Pinpoint the cell where the given text exists, returning its [X, Y] midpoint coordinate. 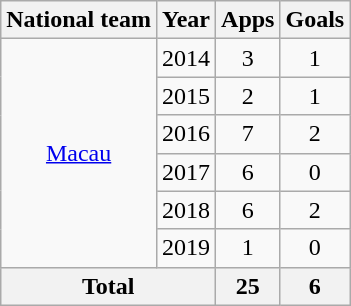
2018 [186, 210]
Macau [79, 153]
2016 [186, 134]
3 [248, 58]
Apps [248, 20]
2014 [186, 58]
7 [248, 134]
2017 [186, 172]
Goals [315, 20]
25 [248, 286]
2015 [186, 96]
Total [108, 286]
Year [186, 20]
National team [79, 20]
2019 [186, 248]
